Capture the cell that displays the provided text and extract its [x, y] central coordinate. 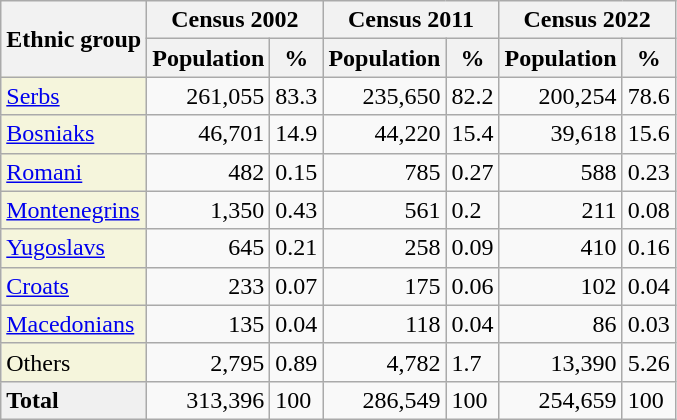
0.15 [296, 172]
Macedonians [74, 324]
83.3 [296, 96]
175 [384, 286]
0.23 [648, 172]
Serbs [74, 96]
211 [560, 210]
39,618 [560, 134]
0.2 [472, 210]
2,795 [208, 362]
Yugoslavs [74, 248]
5.26 [648, 362]
Census 2011 [411, 20]
1,350 [208, 210]
0.89 [296, 362]
86 [560, 324]
0.27 [472, 172]
645 [208, 248]
118 [384, 324]
82.2 [472, 96]
0.16 [648, 248]
0.07 [296, 286]
235,650 [384, 96]
46,701 [208, 134]
Bosniaks [74, 134]
135 [208, 324]
1.7 [472, 362]
0.09 [472, 248]
14.9 [296, 134]
0.08 [648, 210]
482 [208, 172]
258 [384, 248]
Census 2022 [587, 20]
233 [208, 286]
15.4 [472, 134]
Croats [74, 286]
261,055 [208, 96]
Montenegrins [74, 210]
313,396 [208, 400]
4,782 [384, 362]
78.6 [648, 96]
Total [74, 400]
0.06 [472, 286]
410 [560, 248]
13,390 [560, 362]
102 [560, 286]
Romani [74, 172]
Census 2002 [235, 20]
286,549 [384, 400]
200,254 [560, 96]
15.6 [648, 134]
44,220 [384, 134]
Others [74, 362]
785 [384, 172]
Ethnic group [74, 39]
254,659 [560, 400]
588 [560, 172]
0.03 [648, 324]
0.43 [296, 210]
0.21 [296, 248]
561 [384, 210]
